Return the [X, Y] coordinate for the center point of the cell that contains the specified text.  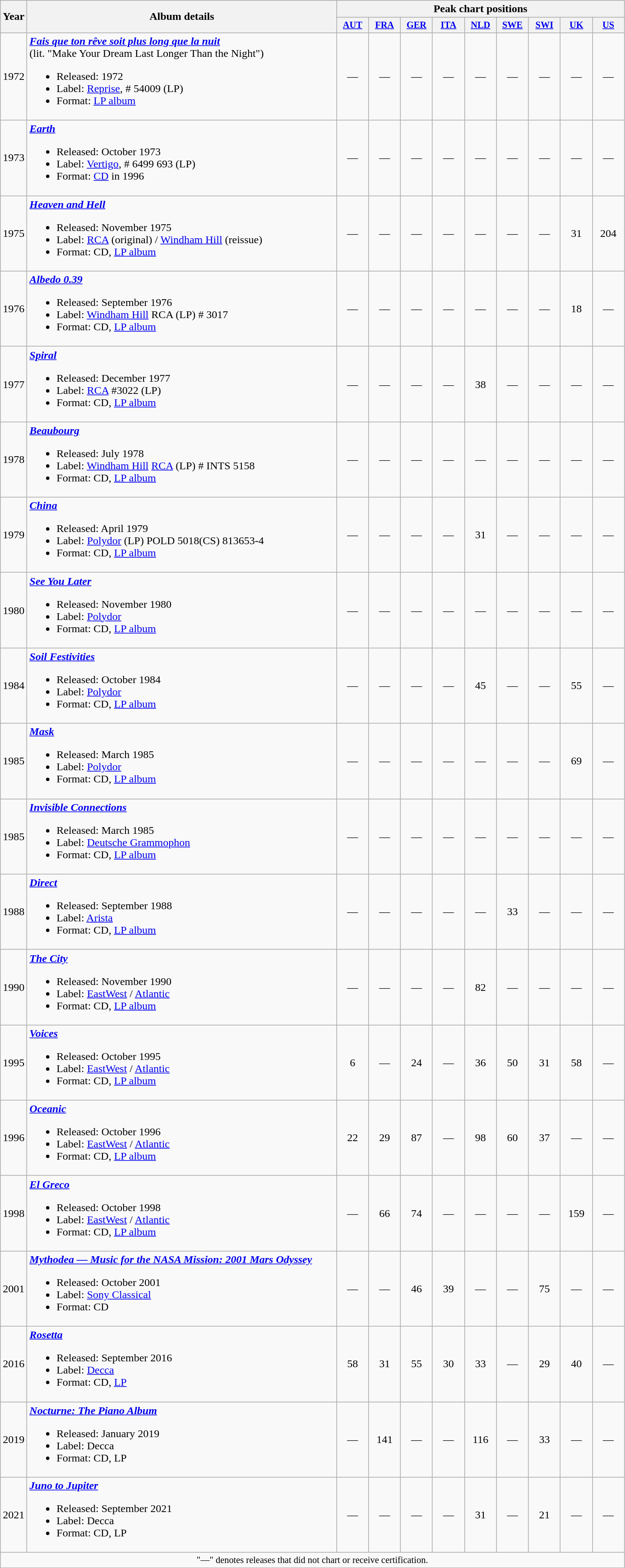
EarthReleased: October 1973Label: Vertigo, # 6499 693 (LP)Format: CD in 1996 [182, 158]
1972 [14, 76]
DirectReleased: September 1988Label: AristaFormat: CD, LP album [182, 911]
ChinaReleased: April 1979Label: Polydor (LP) POLD 5018(CS) 813653-4Format: CD, LP album [182, 535]
24 [417, 1062]
22 [353, 1138]
40 [577, 1364]
NLD [480, 25]
1988 [14, 911]
SWE [513, 25]
FRA [384, 25]
1979 [14, 535]
204 [608, 234]
UK [577, 25]
1977 [14, 384]
1976 [14, 309]
159 [577, 1213]
Juno to JupiterReleased: September 2021Label: DeccaFormat: CD, LP [182, 1515]
1978 [14, 459]
2001 [14, 1289]
"—" denotes releases that did not chart or receive certification. [312, 1560]
66 [384, 1213]
ITA [449, 25]
Album details [182, 17]
BeaubourgReleased: July 1978Label: Windham Hill RCA (LP) # INTS 5158Format: CD, LP album [182, 459]
Year [14, 17]
El GrecoReleased: October 1998Label: EastWest / AtlanticFormat: CD, LP album [182, 1213]
1990 [14, 987]
6 [353, 1062]
2019 [14, 1439]
Invisible ConnectionsReleased: March 1985Label: Deutsche GrammophonFormat: CD, LP album [182, 837]
1975 [14, 234]
SWI [544, 25]
50 [513, 1062]
1973 [14, 158]
OceanicReleased: October 1996Label: EastWest / AtlanticFormat: CD, LP album [182, 1138]
98 [480, 1138]
39 [449, 1289]
SpiralReleased: December 1977Label: RCA #3022 (LP)Format: CD, LP album [182, 384]
141 [384, 1439]
74 [417, 1213]
Mythodea — Music for the NASA Mission: 2001 Mars OdysseyReleased: October 2001Label: Sony ClassicalFormat: CD [182, 1289]
See You LaterReleased: November 1980Label: PolydorFormat: CD, LP album [182, 610]
Albedo 0.39Released: September 1976Label: Windham Hill RCA (LP) # 3017Format: CD, LP album [182, 309]
21 [544, 1515]
38 [480, 384]
75 [544, 1289]
2016 [14, 1364]
AUT [353, 25]
Heaven and HellReleased: November 1975Label: RCA (original) / Windham Hill (reissue)Format: CD, LP album [182, 234]
VoicesReleased: October 1995Label: EastWest / AtlanticFormat: CD, LP album [182, 1062]
1995 [14, 1062]
GER [417, 25]
US [608, 25]
45 [480, 686]
1998 [14, 1213]
Peak chart positions [481, 9]
The CityReleased: November 1990Label: EastWest / AtlanticFormat: CD, LP album [182, 987]
30 [449, 1364]
36 [480, 1062]
18 [577, 309]
Soil FestivitiesReleased: October 1984Label: PolydorFormat: CD, LP album [182, 686]
60 [513, 1138]
1980 [14, 610]
69 [577, 761]
116 [480, 1439]
1984 [14, 686]
1996 [14, 1138]
37 [544, 1138]
87 [417, 1138]
46 [417, 1289]
RosettaReleased: September 2016Label: DeccaFormat: CD, LP [182, 1364]
2021 [14, 1515]
82 [480, 987]
MaskReleased: March 1985Label: PolydorFormat: CD, LP album [182, 761]
Nocturne: The Piano AlbumReleased: January 2019Label: DeccaFormat: CD, LP [182, 1439]
